Find where the given text appears and provide that cell's center as [X, Y] coordinate. 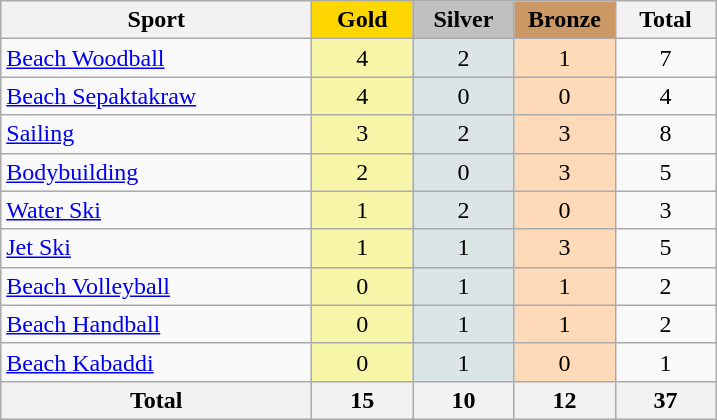
10 [464, 400]
Sailing [156, 134]
15 [362, 400]
Beach Sepaktakraw [156, 96]
Water Ski [156, 210]
37 [666, 400]
Bodybuilding [156, 172]
Silver [464, 20]
12 [564, 400]
Bronze [564, 20]
Beach Handball [156, 324]
Beach Volleyball [156, 286]
8 [666, 134]
Sport [156, 20]
Gold [362, 20]
Beach Kabaddi [156, 362]
Beach Woodball [156, 58]
Jet Ski [156, 248]
7 [666, 58]
